Identify which cell holds the provided text, then report its [x, y] central coordinate. 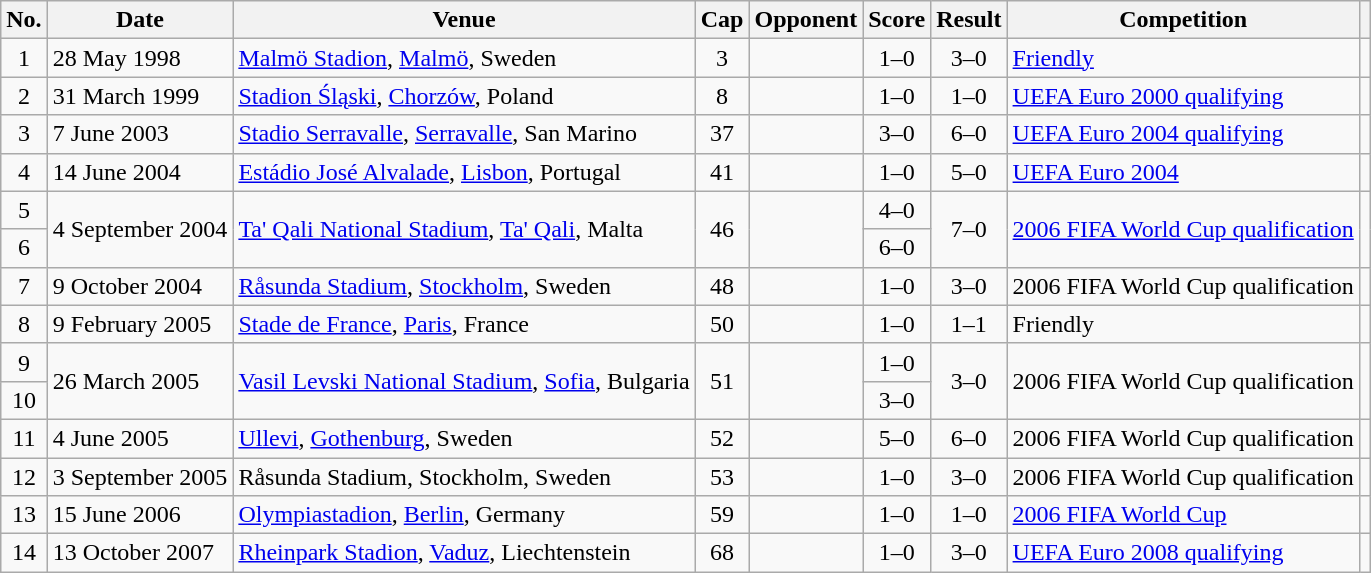
26 March 2005 [140, 381]
Malmö Stadion, Malmö, Sweden [464, 58]
11 [24, 438]
Stade de France, Paris, France [464, 324]
9 October 2004 [140, 286]
3 September 2005 [140, 477]
Vasil Levski National Stadium, Sofia, Bulgaria [464, 381]
51 [722, 381]
14 [24, 553]
2 [24, 96]
50 [722, 324]
No. [24, 20]
Ta' Qali National Stadium, Ta' Qali, Malta [464, 229]
4 June 2005 [140, 438]
Opponent [806, 20]
9 [24, 362]
12 [24, 477]
13 [24, 515]
UEFA Euro 2008 qualifying [1183, 553]
59 [722, 515]
UEFA Euro 2004 qualifying [1183, 134]
7–0 [969, 229]
15 June 2006 [140, 515]
Date [140, 20]
9 February 2005 [140, 324]
4 [24, 172]
53 [722, 477]
10 [24, 400]
6 [24, 248]
Olympiastadion, Berlin, Germany [464, 515]
37 [722, 134]
Result [969, 20]
14 June 2004 [140, 172]
7 [24, 286]
46 [722, 229]
4 September 2004 [140, 229]
Cap [722, 20]
13 October 2007 [140, 553]
UEFA Euro 2004 [1183, 172]
Competition [1183, 20]
Stadion Śląski, Chorzów, Poland [464, 96]
4–0 [897, 210]
48 [722, 286]
1–1 [969, 324]
1 [24, 58]
Venue [464, 20]
28 May 1998 [140, 58]
68 [722, 553]
7 June 2003 [140, 134]
Stadio Serravalle, Serravalle, San Marino [464, 134]
31 March 1999 [140, 96]
2006 FIFA World Cup [1183, 515]
41 [722, 172]
5 [24, 210]
Rheinpark Stadion, Vaduz, Liechtenstein [464, 553]
Estádio José Alvalade, Lisbon, Portugal [464, 172]
UEFA Euro 2000 qualifying [1183, 96]
Score [897, 20]
52 [722, 438]
Ullevi, Gothenburg, Sweden [464, 438]
